Search for the cell housing the specified text and yield its [x, y] center coordinate. 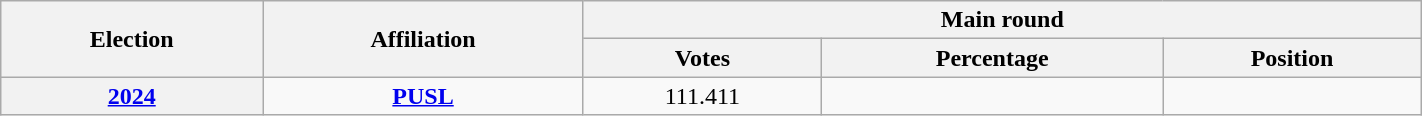
2024 [132, 96]
Votes [702, 58]
Election [132, 39]
Position [1292, 58]
Main round [1002, 20]
Affiliation [424, 39]
PUSL [424, 96]
111.411 [702, 96]
Percentage [992, 58]
